Search for the cell housing the specified text and yield its [x, y] center coordinate. 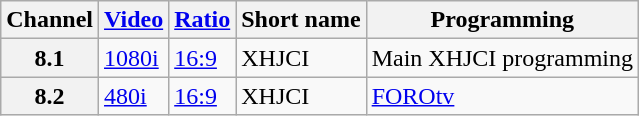
1080i [134, 58]
Short name [301, 20]
Main XHJCI programming [502, 58]
8.1 [50, 58]
Programming [502, 20]
Channel [50, 20]
FOROtv [502, 96]
8.2 [50, 96]
480i [134, 96]
Ratio [202, 20]
Video [134, 20]
